Identify which cell holds the provided text, then report its (x, y) central coordinate. 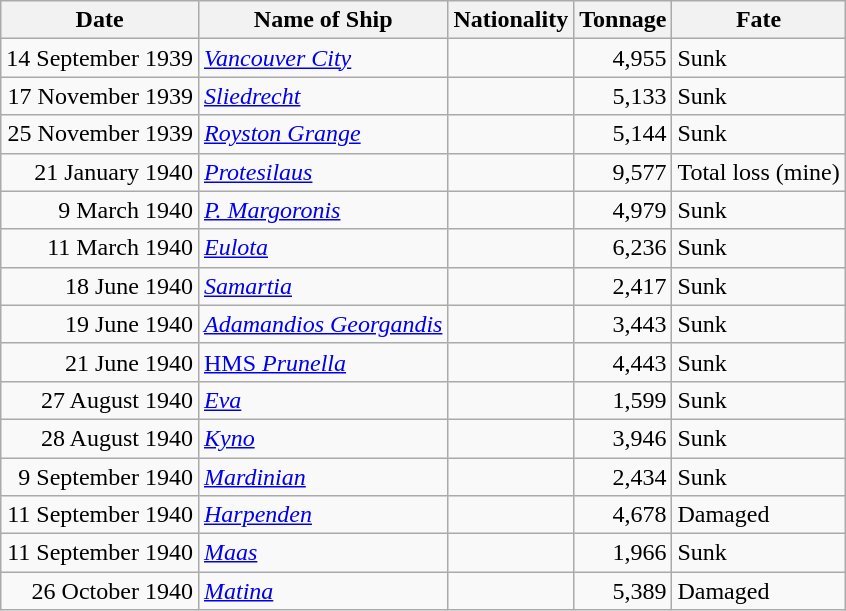
19 June 1940 (100, 324)
4,979 (623, 210)
9 March 1940 (100, 210)
5,389 (623, 591)
Vancouver City (323, 58)
1,966 (623, 553)
Mardinian (323, 477)
27 August 1940 (100, 400)
Adamandios Georgandis (323, 324)
Tonnage (623, 20)
4,678 (623, 515)
Maas (323, 553)
Protesilaus (323, 172)
Eulota (323, 248)
2,417 (623, 286)
Royston Grange (323, 134)
Fate (758, 20)
Samartia (323, 286)
Kyno (323, 438)
Total loss (mine) (758, 172)
21 January 1940 (100, 172)
6,236 (623, 248)
Eva (323, 400)
3,946 (623, 438)
2,434 (623, 477)
14 September 1939 (100, 58)
11 March 1940 (100, 248)
HMS Prunella (323, 362)
1,599 (623, 400)
3,443 (623, 324)
Name of Ship (323, 20)
18 June 1940 (100, 286)
26 October 1940 (100, 591)
5,144 (623, 134)
Sliedrecht (323, 96)
Date (100, 20)
Nationality (511, 20)
P. Margoronis (323, 210)
4,955 (623, 58)
21 June 1940 (100, 362)
4,443 (623, 362)
9,577 (623, 172)
9 September 1940 (100, 477)
5,133 (623, 96)
Matina (323, 591)
25 November 1939 (100, 134)
17 November 1939 (100, 96)
28 August 1940 (100, 438)
Harpenden (323, 515)
